Search for the cell housing the specified text and yield its [x, y] center coordinate. 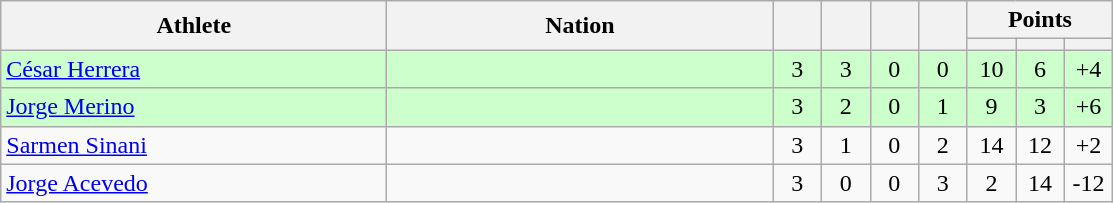
6 [1040, 69]
Jorge Merino [194, 107]
Nation [580, 26]
+2 [1088, 145]
Points [1040, 20]
12 [1040, 145]
-12 [1088, 183]
Athlete [194, 26]
9 [992, 107]
Jorge Acevedo [194, 183]
+4 [1088, 69]
Sarmen Sinani [194, 145]
César Herrera [194, 69]
10 [992, 69]
+6 [1088, 107]
